From the cell containing the given text, extract its center point as [x, y] coordinate. 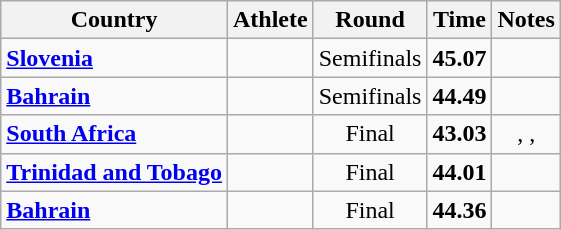
44.01 [460, 172]
South Africa [114, 134]
Notes [526, 20]
43.03 [460, 134]
45.07 [460, 58]
Country [114, 20]
Round [370, 20]
, , [526, 134]
44.49 [460, 96]
Time [460, 20]
Trinidad and Tobago [114, 172]
44.36 [460, 210]
Athlete [270, 20]
Slovenia [114, 58]
